Detect which cell encompasses the target text, then output its [x, y] center coordinate. 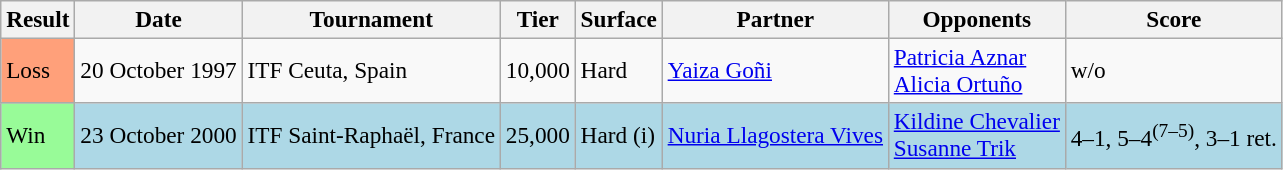
Opponents [976, 19]
w/o [1174, 70]
ITF Saint-Raphaël, France [371, 136]
20 October 1997 [158, 70]
Partner [775, 19]
Date [158, 19]
Patricia Aznar Alicia Ortuño [976, 70]
25,000 [538, 136]
Nuria Llagostera Vives [775, 136]
Loss [38, 70]
Hard (i) [618, 136]
23 October 2000 [158, 136]
Tier [538, 19]
Score [1174, 19]
Surface [618, 19]
10,000 [538, 70]
Win [38, 136]
Result [38, 19]
Tournament [371, 19]
Yaiza Goñi [775, 70]
4–1, 5–4(7–5), 3–1 ret. [1174, 136]
Kildine Chevalier Susanne Trik [976, 136]
Hard [618, 70]
ITF Ceuta, Spain [371, 70]
